Return the (X, Y) coordinate for the center point of the cell that contains the specified text.  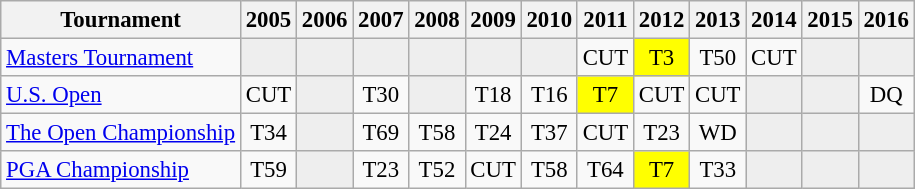
T34 (268, 133)
T59 (268, 170)
2008 (437, 20)
PGA Championship (121, 170)
2007 (381, 20)
2015 (830, 20)
T50 (718, 58)
Tournament (121, 20)
T3 (661, 58)
2011 (605, 20)
2016 (886, 20)
2005 (268, 20)
T18 (493, 95)
WD (718, 133)
2009 (493, 20)
T52 (437, 170)
Masters Tournament (121, 58)
T69 (381, 133)
DQ (886, 95)
2013 (718, 20)
2014 (774, 20)
2006 (325, 20)
T64 (605, 170)
U.S. Open (121, 95)
2010 (549, 20)
2012 (661, 20)
T24 (493, 133)
T37 (549, 133)
The Open Championship (121, 133)
T16 (549, 95)
T30 (381, 95)
T33 (718, 170)
